Scan for the cell matching the given text and deliver its [x, y] coordinate at center. 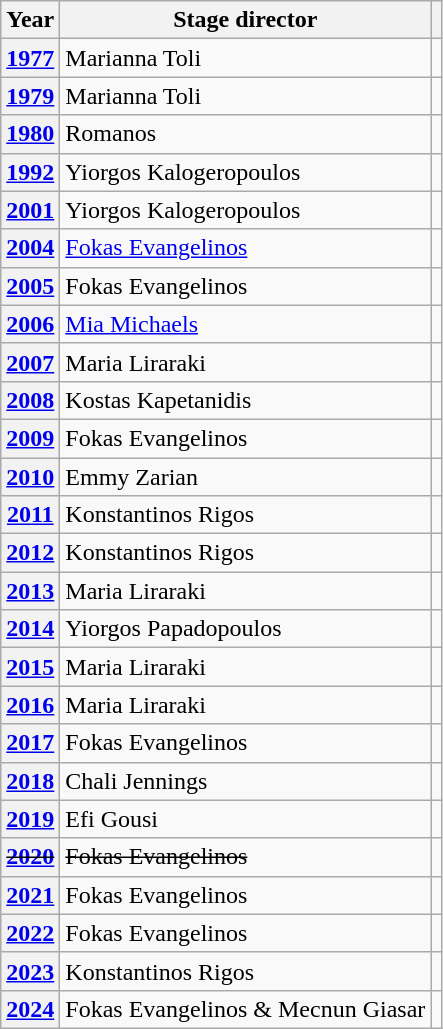
Stage director [246, 20]
1992 [30, 172]
2016 [30, 705]
2018 [30, 781]
Yiorgos Papadopoulos [246, 629]
Emmy Zarian [246, 477]
2019 [30, 819]
Efi Gousi [246, 819]
1979 [30, 96]
Fokas Evangelinos & Mecnun Giasar [246, 1009]
2014 [30, 629]
2011 [30, 515]
2001 [30, 210]
2021 [30, 895]
Chali Jennings [246, 781]
2013 [30, 591]
Kostas Kapetanidis [246, 400]
2009 [30, 438]
2008 [30, 400]
Mia Michaels [246, 324]
2010 [30, 477]
2022 [30, 933]
2023 [30, 971]
2020 [30, 857]
2005 [30, 286]
Romanos [246, 134]
2004 [30, 248]
2017 [30, 743]
2012 [30, 553]
2024 [30, 1009]
Year [30, 20]
2006 [30, 324]
1977 [30, 58]
2007 [30, 362]
1980 [30, 134]
2015 [30, 667]
